For the text-containing cell, return its midpoint in [X, Y] coordinate format. 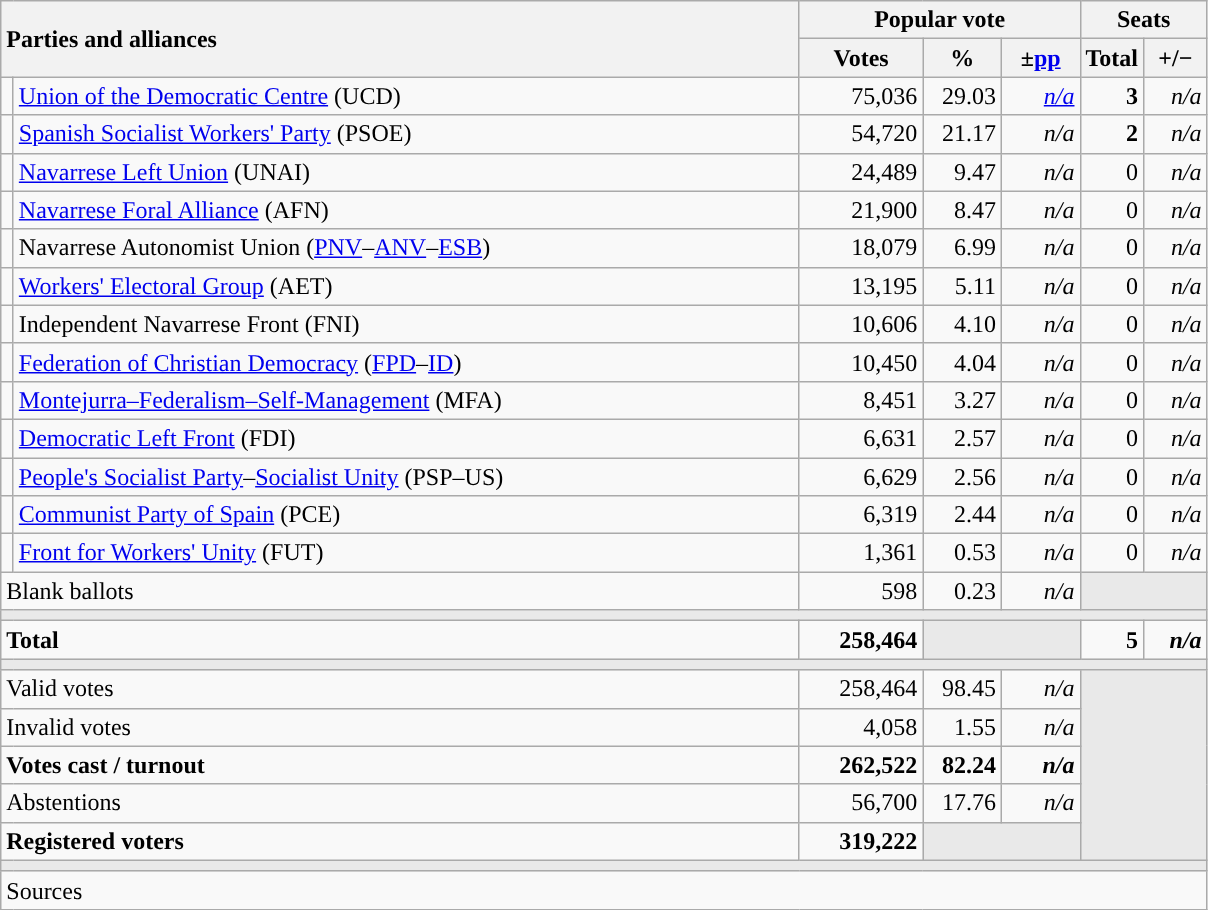
Abstentions [400, 803]
8.47 [962, 210]
6,319 [861, 515]
4.10 [962, 324]
0.23 [962, 591]
6,631 [861, 438]
Navarrese Foral Alliance (AFN) [406, 210]
Spanish Socialist Workers' Party (PSOE) [406, 134]
75,036 [861, 96]
6,629 [861, 477]
Independent Navarrese Front (FNI) [406, 324]
56,700 [861, 803]
17.76 [962, 803]
10,606 [861, 324]
262,522 [861, 765]
82.24 [962, 765]
Parties and alliances [400, 39]
Montejurra–Federalism–Self-Management (MFA) [406, 400]
Seats [1144, 20]
2.57 [962, 438]
+/− [1176, 58]
1.55 [962, 727]
3 [1112, 96]
Valid votes [400, 689]
Navarrese Left Union (UNAI) [406, 172]
±pp [1040, 58]
Popular vote [940, 20]
2.56 [962, 477]
Federation of Christian Democracy (FPD–ID) [406, 362]
9.47 [962, 172]
54,720 [861, 134]
% [962, 58]
8,451 [861, 400]
18,079 [861, 248]
Invalid votes [400, 727]
People's Socialist Party–Socialist Unity (PSP–US) [406, 477]
319,222 [861, 841]
Democratic Left Front (FDI) [406, 438]
0.53 [962, 553]
10,450 [861, 362]
5.11 [962, 286]
1,361 [861, 553]
Blank ballots [400, 591]
Union of the Democratic Centre (UCD) [406, 96]
Front for Workers' Unity (FUT) [406, 553]
3.27 [962, 400]
24,489 [861, 172]
21.17 [962, 134]
Registered voters [400, 841]
Sources [604, 890]
5 [1112, 640]
Navarrese Autonomist Union (PNV–ANV–ESB) [406, 248]
13,195 [861, 286]
4,058 [861, 727]
598 [861, 591]
Workers' Electoral Group (AET) [406, 286]
29.03 [962, 96]
Votes [861, 58]
6.99 [962, 248]
4.04 [962, 362]
2 [1112, 134]
Communist Party of Spain (PCE) [406, 515]
Votes cast / turnout [400, 765]
2.44 [962, 515]
21,900 [861, 210]
98.45 [962, 689]
